Capture the cell that displays the provided text and extract its [x, y] central coordinate. 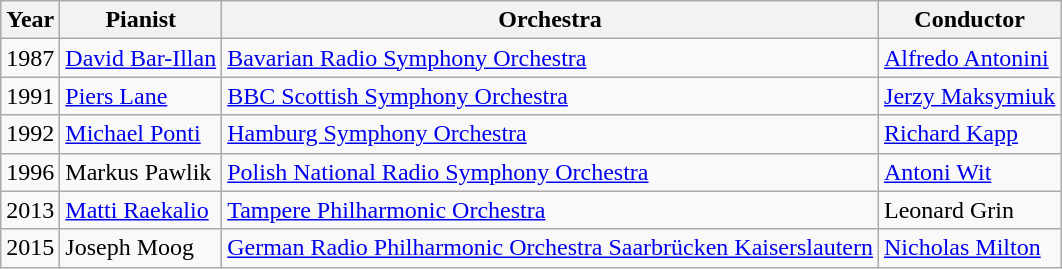
Bavarian Radio Symphony Orchestra [550, 58]
Leonard Grin [970, 210]
David Bar-Illan [141, 58]
Polish National Radio Symphony Orchestra [550, 172]
1991 [30, 96]
German Radio Philharmonic Orchestra Saarbrücken Kaiserslautern [550, 248]
2013 [30, 210]
1996 [30, 172]
Alfredo Antonini [970, 58]
1987 [30, 58]
BBC Scottish Symphony Orchestra [550, 96]
Michael Ponti [141, 134]
1992 [30, 134]
Conductor [970, 20]
Antoni Wit [970, 172]
Orchestra [550, 20]
Hamburg Symphony Orchestra [550, 134]
Nicholas Milton [970, 248]
Richard Kapp [970, 134]
Tampere Philharmonic Orchestra [550, 210]
Jerzy Maksymiuk [970, 96]
2015 [30, 248]
Joseph Moog [141, 248]
Year [30, 20]
Markus Pawlik [141, 172]
Pianist [141, 20]
Piers Lane [141, 96]
Matti Raekalio [141, 210]
